Determine the (x, y) coordinate at the center of the cell enclosing the given text.  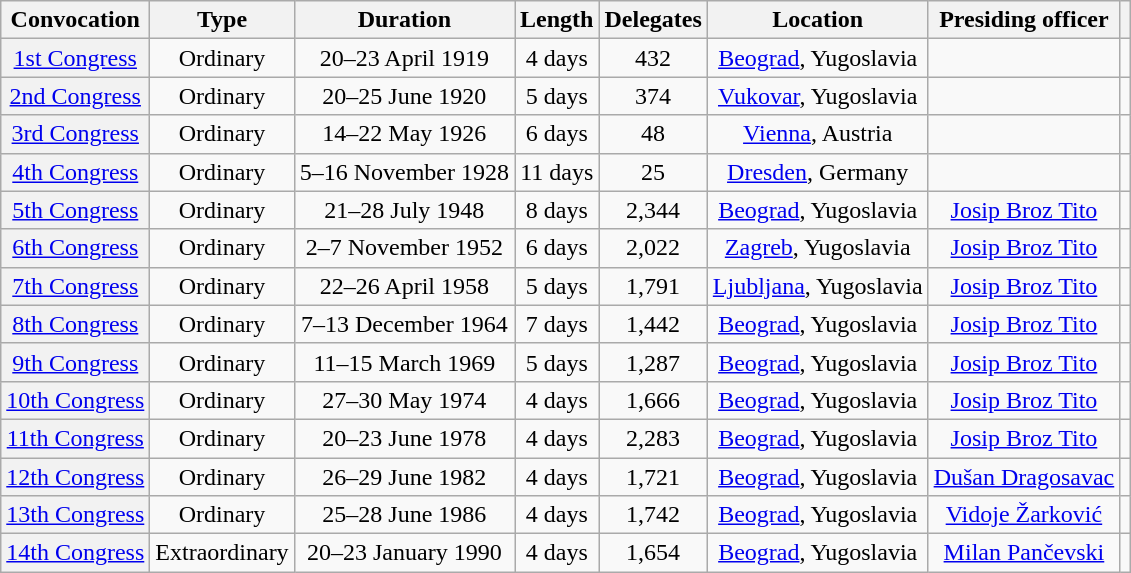
1,791 (653, 286)
7 days (557, 324)
Dušan Dragosavac (1024, 477)
1,666 (653, 400)
25 (653, 172)
25–28 June 1986 (404, 515)
20–23 June 1978 (404, 438)
Dresden, Germany (818, 172)
3rd Congress (76, 134)
20–23 January 1990 (404, 553)
21–28 July 1948 (404, 210)
8 days (557, 210)
8th Congress (76, 324)
9th Congress (76, 362)
27–30 May 1974 (404, 400)
11th Congress (76, 438)
22–26 April 1958 (404, 286)
Duration (404, 20)
2nd Congress (76, 96)
Zagreb, Yugoslavia (818, 248)
1,654 (653, 553)
1st Congress (76, 58)
13th Congress (76, 515)
Location (818, 20)
48 (653, 134)
374 (653, 96)
Vienna, Austria (818, 134)
14th Congress (76, 553)
Milan Pančevski (1024, 553)
20–23 April 1919 (404, 58)
Delegates (653, 20)
14–22 May 1926 (404, 134)
1,442 (653, 324)
2,344 (653, 210)
10th Congress (76, 400)
1,721 (653, 477)
6th Congress (76, 248)
1,742 (653, 515)
1,287 (653, 362)
26–29 June 1982 (404, 477)
Vukovar, Yugoslavia (818, 96)
7th Congress (76, 286)
Extraordinary (222, 553)
2,022 (653, 248)
2,283 (653, 438)
5th Congress (76, 210)
11 days (557, 172)
11–15 March 1969 (404, 362)
20–25 June 1920 (404, 96)
7–13 December 1964 (404, 324)
5–16 November 1928 (404, 172)
Presiding officer (1024, 20)
Length (557, 20)
2–7 November 1952 (404, 248)
Vidoje Žarković (1024, 515)
12th Congress (76, 477)
Convocation (76, 20)
Type (222, 20)
432 (653, 58)
4th Congress (76, 172)
Ljubljana, Yugoslavia (818, 286)
